Return [x, y] of the center of cell containing provided text 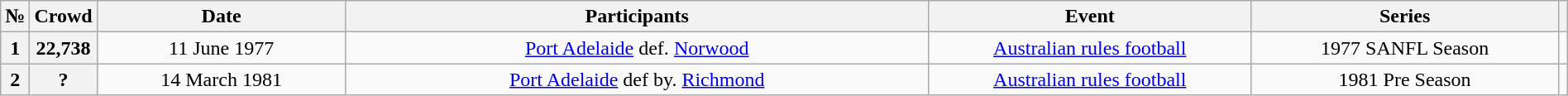
1977 SANFL Season [1404, 48]
Port Adelaide def by. Richmond [637, 79]
Crowd [63, 17]
Port Adelaide def. Norwood [637, 48]
№ [15, 17]
1 [15, 48]
1981 Pre Season [1404, 79]
14 March 1981 [222, 79]
11 June 1977 [222, 48]
Date [222, 17]
? [63, 79]
2 [15, 79]
Series [1404, 17]
22,738 [63, 48]
Participants [637, 17]
Event [1090, 17]
